Scan for the cell matching the given text and deliver its [x, y] coordinate at center. 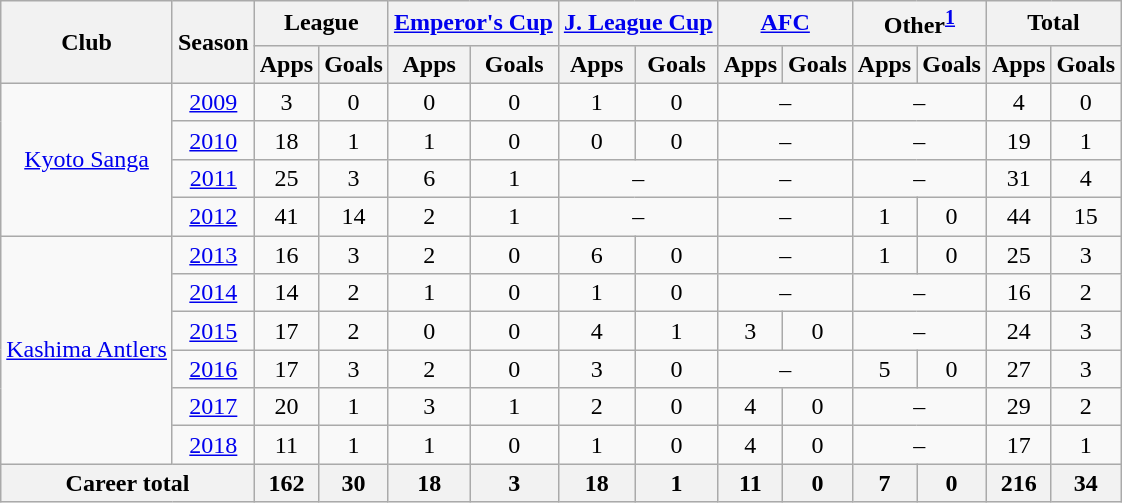
27 [1018, 369]
7 [884, 483]
Career total [128, 483]
41 [286, 217]
Kyoto Sanga [87, 159]
Kashima Antlers [87, 350]
24 [1018, 331]
2009 [213, 102]
League [321, 24]
2015 [213, 331]
216 [1018, 483]
30 [354, 483]
162 [286, 483]
AFC [785, 24]
2014 [213, 293]
2018 [213, 445]
2016 [213, 369]
20 [286, 407]
19 [1018, 140]
15 [1086, 217]
29 [1018, 407]
34 [1086, 483]
44 [1018, 217]
2013 [213, 255]
Club [87, 42]
2011 [213, 178]
31 [1018, 178]
2017 [213, 407]
J. League Cup [638, 24]
Total [1053, 24]
Emperor's Cup [473, 24]
Other1 [919, 24]
2010 [213, 140]
5 [884, 369]
Season [213, 42]
2012 [213, 217]
